From the cell containing the given text, extract its center point as (x, y) coordinate. 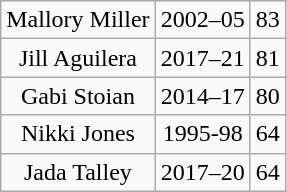
Jada Talley (78, 172)
1995-98 (202, 134)
2014–17 (202, 96)
Jill Aguilera (78, 58)
2017–20 (202, 172)
Nikki Jones (78, 134)
2002–05 (202, 20)
81 (268, 58)
Gabi Stoian (78, 96)
2017–21 (202, 58)
83 (268, 20)
80 (268, 96)
Mallory Miller (78, 20)
